Pinpoint the cell where the given text exists, returning its (x, y) midpoint coordinate. 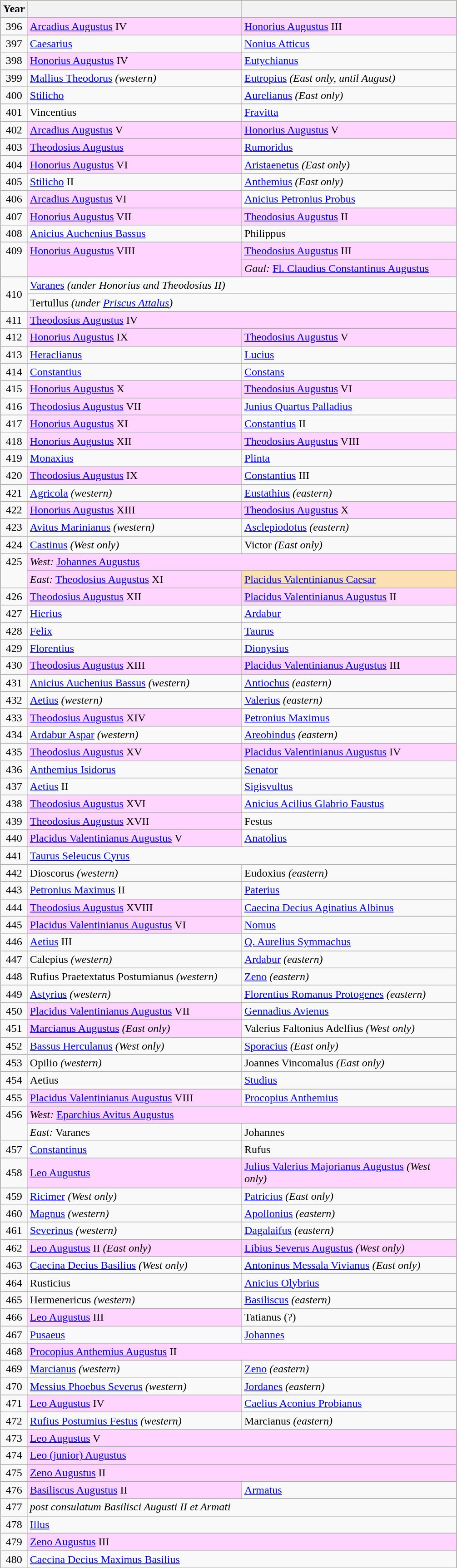
Areobindus (eastern) (349, 735)
Antoninus Messala Vivianus (East only) (349, 1265)
480 (14, 1559)
Anthemius Isidorus (134, 769)
450 (14, 1011)
Arcadius Augustus V (134, 130)
Eutropius (East only, until August) (349, 78)
Libius Severus Augustus (West only) (349, 1248)
445 (14, 925)
Aetius (western) (134, 700)
West: Eparchius Avitus Augustus (242, 1115)
Dioscorus (western) (134, 873)
Placidus Valentinianus Augustus V (134, 838)
441 (14, 856)
Gennadius Avienus (349, 1011)
435 (14, 752)
426 (14, 597)
457 (14, 1149)
Theodosius Augustus VII (134, 406)
396 (14, 26)
461 (14, 1231)
410 (14, 294)
469 (14, 1369)
413 (14, 355)
476 (14, 1490)
Anicius Petronius Probus (349, 199)
Studius (349, 1080)
Arcadius Augustus IV (134, 26)
Placidus Valentinianus Augustus VIII (134, 1098)
416 (14, 406)
Anicius Auchenius Bassus (western) (134, 683)
Constantinus (134, 1149)
460 (14, 1213)
Pusaeus (134, 1334)
Honorius Augustus VII (134, 217)
Jordanes (eastern) (349, 1386)
Ardabur (349, 614)
Placidus Valentinianus Augustus VII (134, 1011)
465 (14, 1300)
Zeno Augustus III (242, 1542)
Festus (349, 821)
Constantius (134, 372)
421 (14, 493)
Theodosius Augustus XVIII (134, 907)
Theodosius Augustus V (349, 337)
Theodosius Augustus (134, 147)
411 (14, 320)
Honorius Augustus X (134, 389)
post consulatum Basilisci Augusti II et Armati (242, 1507)
Nomus (349, 925)
Dionysius (349, 648)
419 (14, 458)
Taurus (349, 631)
425 (14, 571)
Asclepiodotus (eastern) (349, 528)
427 (14, 614)
451 (14, 1028)
Theodosius Augustus XVI (134, 804)
Apollonius (eastern) (349, 1213)
Patricius (East only) (349, 1196)
Florentius (134, 648)
399 (14, 78)
474 (14, 1455)
Felix (134, 631)
Fravitta (349, 113)
Caecina Decius Basilius (West only) (134, 1265)
Senator (349, 769)
Aurelianus (East only) (349, 95)
417 (14, 424)
Basiliscus Augustus II (134, 1490)
Marcianus (western) (134, 1369)
473 (14, 1438)
Rufius Praetextatus Postumianus (western) (134, 976)
468 (14, 1352)
Placidus Valentinianus Augustus II (349, 597)
456 (14, 1124)
Plinta (349, 458)
Caesarius (134, 44)
407 (14, 217)
424 (14, 545)
Placidus Valentinianus Augustus VI (134, 925)
Rufius Postumius Festus (western) (134, 1421)
Agricola (western) (134, 493)
Victor (East only) (349, 545)
Anicius Olybrius (349, 1282)
Sigisvultus (349, 787)
Avitus Marinianus (western) (134, 528)
398 (14, 61)
Magnus (western) (134, 1213)
479 (14, 1542)
Theodosius Augustus XII (134, 597)
Anicius Acilius Glabrio Faustus (349, 804)
400 (14, 95)
418 (14, 441)
Lucius (349, 355)
Eutychianus (349, 61)
408 (14, 234)
Honorius Augustus XII (134, 441)
Theodosius Augustus IX (134, 475)
455 (14, 1098)
397 (14, 44)
Arcadius Augustus VI (134, 199)
Q. Aurelius Symmachus (349, 942)
Caecina Decius Aginatius Albinus (349, 907)
Basiliscus (eastern) (349, 1300)
Leo Augustus IV (134, 1404)
434 (14, 735)
Armatus (349, 1490)
Antiochus (eastern) (349, 683)
Theodosius Augustus VIII (349, 441)
Castinus (West only) (134, 545)
Year (14, 9)
West: Johannes Augustus (242, 562)
Caecina Decius Maximus Basilius (242, 1559)
Florentius Romanus Protogenes (eastern) (349, 994)
Placidus Valentinianus Caesar (349, 579)
401 (14, 113)
Anicius Auchenius Bassus (134, 234)
Heraclianus (134, 355)
437 (14, 787)
439 (14, 821)
Theodosius Augustus XV (134, 752)
Varanes (under Honorius and Theodosius II) (242, 286)
406 (14, 199)
Hierius (134, 614)
Valerius (eastern) (349, 700)
Mallius Theodorus (western) (134, 78)
Constans (349, 372)
East: Varanes (134, 1132)
Theodosius Augustus II (349, 217)
Vincentius (134, 113)
409 (14, 260)
428 (14, 631)
470 (14, 1386)
Rusticius (134, 1282)
Petronius Maximus (349, 717)
Nonius Atticus (349, 44)
Stilicho (134, 95)
Junius Quartus Palladius (349, 406)
Rufus (349, 1149)
Tatianus (?) (349, 1317)
433 (14, 717)
Aetius (134, 1080)
454 (14, 1080)
Theodosius Augustus XIV (134, 717)
Calepius (western) (134, 959)
Bassus Herculanus (West only) (134, 1045)
Julius Valerius Majorianus Augustus (West only) (349, 1173)
Aetius III (134, 942)
Tertullus (under Priscus Attalus) (242, 303)
Theodosius Augustus IV (242, 320)
404 (14, 164)
Illus (242, 1524)
Constantius III (349, 475)
429 (14, 648)
Honorius Augustus VIII (134, 260)
Leo Augustus II (East only) (134, 1248)
Monaxius (134, 458)
447 (14, 959)
Joannes Vincomalus (East only) (349, 1063)
459 (14, 1196)
Leo Augustus (134, 1173)
Caelius Aconius Probianus (349, 1404)
466 (14, 1317)
Honorius Augustus V (349, 130)
Honorius Augustus XI (134, 424)
Eustathius (eastern) (349, 493)
442 (14, 873)
444 (14, 907)
463 (14, 1265)
East: Theodosius Augustus XI (134, 579)
Procopius Anthemius Augustus II (242, 1352)
Leo Augustus III (134, 1317)
462 (14, 1248)
Ricimer (West only) (134, 1196)
Leo Augustus V (242, 1438)
Marcianus Augustus (East only) (134, 1028)
Honorius Augustus VI (134, 164)
Leo (junior) Augustus (242, 1455)
Dagalaifus (eastern) (349, 1231)
Constantius II (349, 424)
475 (14, 1473)
Theodosius Augustus X (349, 510)
467 (14, 1334)
403 (14, 147)
Rumoridus (349, 147)
Honorius Augustus XIII (134, 510)
Ardabur (eastern) (349, 959)
438 (14, 804)
Theodosius Augustus XIII (134, 666)
478 (14, 1524)
414 (14, 372)
Anatolius (349, 838)
Theodosius Augustus XVII (134, 821)
Paterius (349, 890)
Messius Phoebus Severus (western) (134, 1386)
Zeno Augustus II (242, 1473)
477 (14, 1507)
Hermenericus (western) (134, 1300)
Marcianus (eastern) (349, 1421)
448 (14, 976)
430 (14, 666)
Placidus Valentinianus Augustus IV (349, 752)
412 (14, 337)
449 (14, 994)
Theodosius Augustus VI (349, 389)
Sporacius (East only) (349, 1045)
Petronius Maximus II (134, 890)
402 (14, 130)
422 (14, 510)
Aristaenetus (East only) (349, 164)
440 (14, 838)
452 (14, 1045)
431 (14, 683)
Anthemius (East only) (349, 182)
Philippus (349, 234)
472 (14, 1421)
453 (14, 1063)
446 (14, 942)
Opilio (western) (134, 1063)
Honorius Augustus III (349, 26)
Procopius Anthemius (349, 1098)
Honorius Augustus IX (134, 337)
415 (14, 389)
Placidus Valentinianus Augustus III (349, 666)
Valerius Faltonius Adelfius (West only) (349, 1028)
464 (14, 1282)
Astyrius (western) (134, 994)
Theodosius Augustus III (349, 251)
443 (14, 890)
458 (14, 1173)
432 (14, 700)
Honorius Augustus IV (134, 61)
Taurus Seleucus Cyrus (242, 856)
Aetius II (134, 787)
471 (14, 1404)
Stilicho II (134, 182)
420 (14, 475)
423 (14, 528)
Ardabur Aspar (western) (134, 735)
436 (14, 769)
Eudoxius (eastern) (349, 873)
Severinus (western) (134, 1231)
Gaul: Fl. Claudius Constantinus Augustus (349, 268)
405 (14, 182)
